Pinpoint the cell where the given text exists, returning its [x, y] midpoint coordinate. 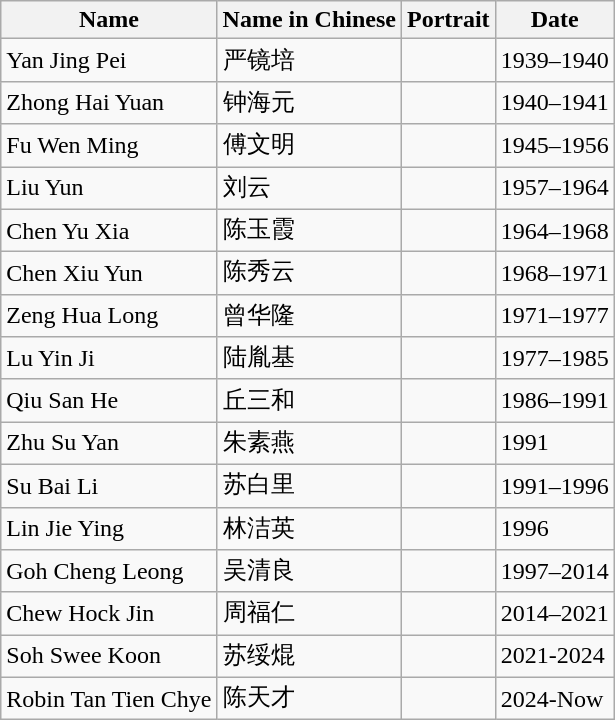
Goh Cheng Leong [109, 572]
曾华隆 [309, 316]
吴清良 [309, 572]
Liu Yun [109, 188]
Lu Yin Ji [109, 358]
陈秀云 [309, 274]
Name in Chinese [309, 20]
1957–1964 [554, 188]
Qiu San He [109, 400]
Su Bai Li [109, 486]
1997–2014 [554, 572]
钟海元 [309, 102]
2014–2021 [554, 614]
1968–1971 [554, 274]
1991–1996 [554, 486]
2024-Now [554, 698]
Robin Tan Tien Chye [109, 698]
严镜培 [309, 60]
Lin Jie Ying [109, 528]
2021-2024 [554, 656]
1977–1985 [554, 358]
陈天才 [309, 698]
1986–1991 [554, 400]
Zeng Hua Long [109, 316]
Portrait [448, 20]
1991 [554, 444]
Soh Swee Koon [109, 656]
朱素燕 [309, 444]
Yan Jing Pei [109, 60]
1939–1940 [554, 60]
1945–1956 [554, 146]
Zhong Hai Yuan [109, 102]
Date [554, 20]
Zhu Su Yan [109, 444]
林洁英 [309, 528]
傅文明 [309, 146]
Chen Xiu Yun [109, 274]
Chen Yu Xia [109, 230]
陈玉霞 [309, 230]
苏白里 [309, 486]
丘三和 [309, 400]
苏绥焜 [309, 656]
陆胤基 [309, 358]
1971–1977 [554, 316]
1964–1968 [554, 230]
Name [109, 20]
周福仁 [309, 614]
Chew Hock Jin [109, 614]
刘云 [309, 188]
1996 [554, 528]
Fu Wen Ming [109, 146]
1940–1941 [554, 102]
